For the text-containing cell, return its midpoint in [x, y] coordinate format. 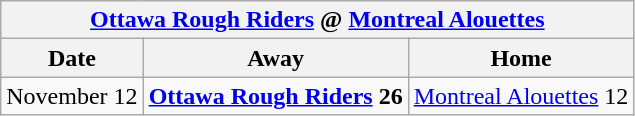
Ottawa Rough Riders @ Montreal Alouettes [318, 20]
Away [276, 58]
Home [521, 58]
Ottawa Rough Riders 26 [276, 96]
November 12 [72, 96]
Montreal Alouettes 12 [521, 96]
Date [72, 58]
